Find where the given text appears and provide that cell's center as (X, Y) coordinate. 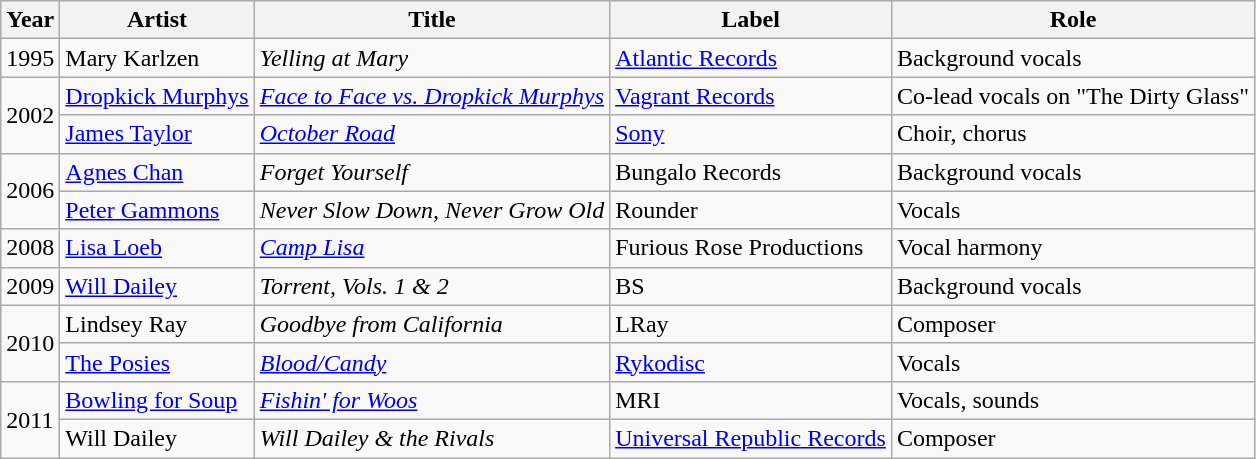
Yelling at Mary (432, 58)
Title (432, 20)
2009 (30, 286)
BS (751, 286)
Bowling for Soup (157, 400)
Role (1072, 20)
2002 (30, 115)
Lisa Loeb (157, 248)
2010 (30, 343)
2008 (30, 248)
Vocals, sounds (1072, 400)
October Road (432, 134)
Vagrant Records (751, 96)
Vocal harmony (1072, 248)
Universal Republic Records (751, 438)
1995 (30, 58)
Label (751, 20)
Choir, chorus (1072, 134)
Dropkick Murphys (157, 96)
LRay (751, 324)
Face to Face vs. Dropkick Murphys (432, 96)
Blood/Candy (432, 362)
Fishin' for Woos (432, 400)
Never Slow Down, Never Grow Old (432, 210)
Sony (751, 134)
Rounder (751, 210)
Agnes Chan (157, 172)
Rykodisc (751, 362)
Torrent, Vols. 1 & 2 (432, 286)
Atlantic Records (751, 58)
Lindsey Ray (157, 324)
Goodbye from California (432, 324)
Mary Karlzen (157, 58)
Camp Lisa (432, 248)
Will Dailey & the Rivals (432, 438)
Year (30, 20)
MRI (751, 400)
Furious Rose Productions (751, 248)
Peter Gammons (157, 210)
2006 (30, 191)
James Taylor (157, 134)
Artist (157, 20)
Forget Yourself (432, 172)
Co-lead vocals on "The Dirty Glass" (1072, 96)
The Posies (157, 362)
2011 (30, 419)
Bungalo Records (751, 172)
